Capture the cell that displays the provided text and extract its (x, y) central coordinate. 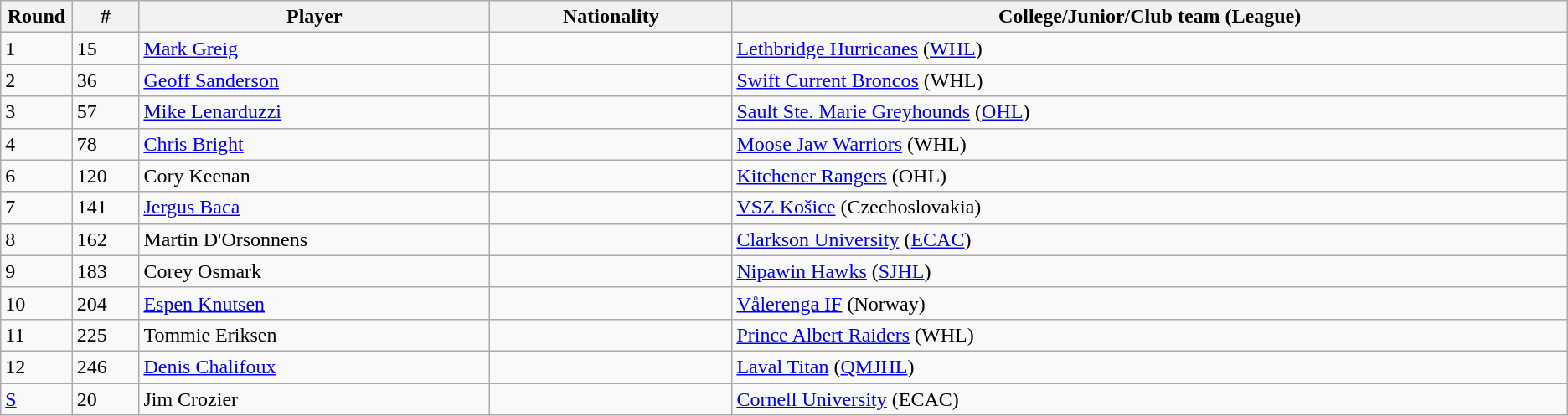
Geoff Sanderson (315, 80)
225 (106, 335)
57 (106, 112)
VSZ Košice (Czechoslovakia) (1149, 208)
Jergus Baca (315, 208)
20 (106, 399)
# (106, 17)
Round (37, 17)
Clarkson University (ECAC) (1149, 239)
Player (315, 17)
78 (106, 144)
8 (37, 239)
Espen Knutsen (315, 303)
Jim Crozier (315, 399)
3 (37, 112)
Tommie Eriksen (315, 335)
S (37, 399)
141 (106, 208)
162 (106, 239)
Kitchener Rangers (OHL) (1149, 176)
Swift Current Broncos (WHL) (1149, 80)
Vålerenga IF (Norway) (1149, 303)
10 (37, 303)
Corey Osmark (315, 271)
246 (106, 367)
College/Junior/Club team (League) (1149, 17)
204 (106, 303)
Sault Ste. Marie Greyhounds (OHL) (1149, 112)
36 (106, 80)
9 (37, 271)
Martin D'Orsonnens (315, 239)
11 (37, 335)
Denis Chalifoux (315, 367)
120 (106, 176)
Nipawin Hawks (SJHL) (1149, 271)
7 (37, 208)
Mark Greig (315, 49)
Cory Keenan (315, 176)
Moose Jaw Warriors (WHL) (1149, 144)
183 (106, 271)
Nationality (611, 17)
Cornell University (ECAC) (1149, 399)
Laval Titan (QMJHL) (1149, 367)
2 (37, 80)
1 (37, 49)
4 (37, 144)
Chris Bright (315, 144)
15 (106, 49)
12 (37, 367)
Mike Lenarduzzi (315, 112)
Prince Albert Raiders (WHL) (1149, 335)
6 (37, 176)
Lethbridge Hurricanes (WHL) (1149, 49)
